Determine the [X, Y] coordinate at the center of the cell enclosing the given text.  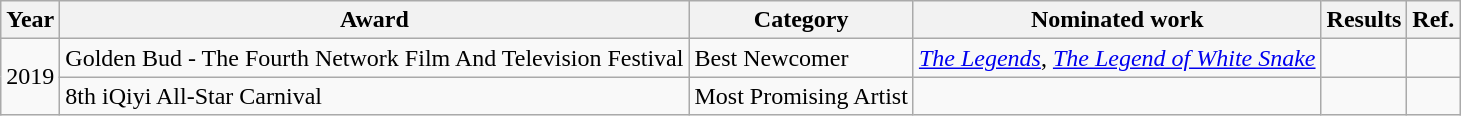
Ref. [1434, 20]
Award [374, 20]
Most Promising Artist [801, 96]
Best Newcomer [801, 58]
Results [1364, 20]
2019 [30, 77]
Year [30, 20]
Golden Bud - The Fourth Network Film And Television Festival [374, 58]
Nominated work [1117, 20]
8th iQiyi All-Star Carnival [374, 96]
Category [801, 20]
The Legends, The Legend of White Snake [1117, 58]
